Scan for the cell matching the given text and deliver its [x, y] coordinate at center. 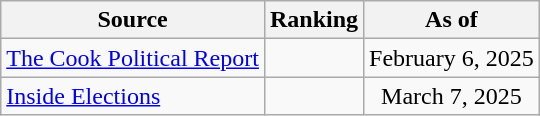
Source [133, 20]
As of [452, 20]
Ranking [314, 20]
Inside Elections [133, 96]
February 6, 2025 [452, 58]
The Cook Political Report [133, 58]
March 7, 2025 [452, 96]
